Find where the given text appears and provide that cell's center as (x, y) coordinate. 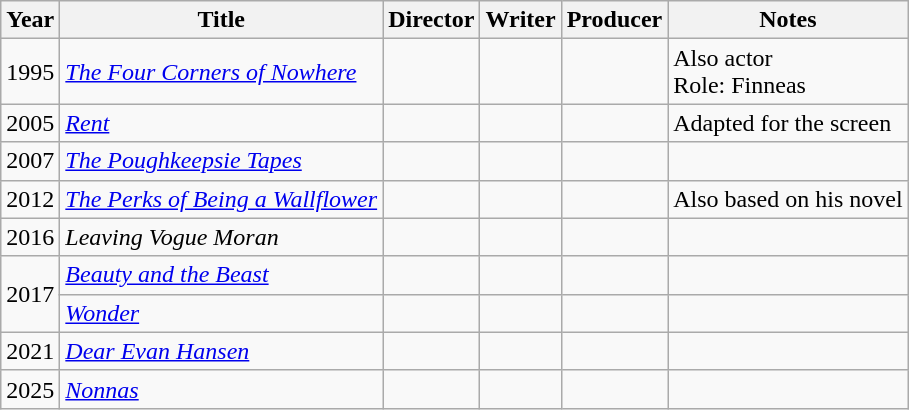
2005 (30, 123)
Notes (788, 20)
2016 (30, 237)
Rent (222, 123)
The Poughkeepsie Tapes (222, 161)
Title (222, 20)
2025 (30, 389)
Dear Evan Hansen (222, 351)
2021 (30, 351)
Producer (614, 20)
The Perks of Being a Wallflower (222, 199)
1995 (30, 72)
2007 (30, 161)
Leaving Vogue Moran (222, 237)
The Four Corners of Nowhere (222, 72)
2012 (30, 199)
Year (30, 20)
Adapted for the screen (788, 123)
Director (432, 20)
Beauty and the Beast (222, 275)
2017 (30, 294)
Wonder (222, 313)
Also actorRole: Finneas (788, 72)
Writer (520, 20)
Also based on his novel (788, 199)
Nonnas (222, 389)
